Pinpoint the cell where the given text exists, returning its (X, Y) midpoint coordinate. 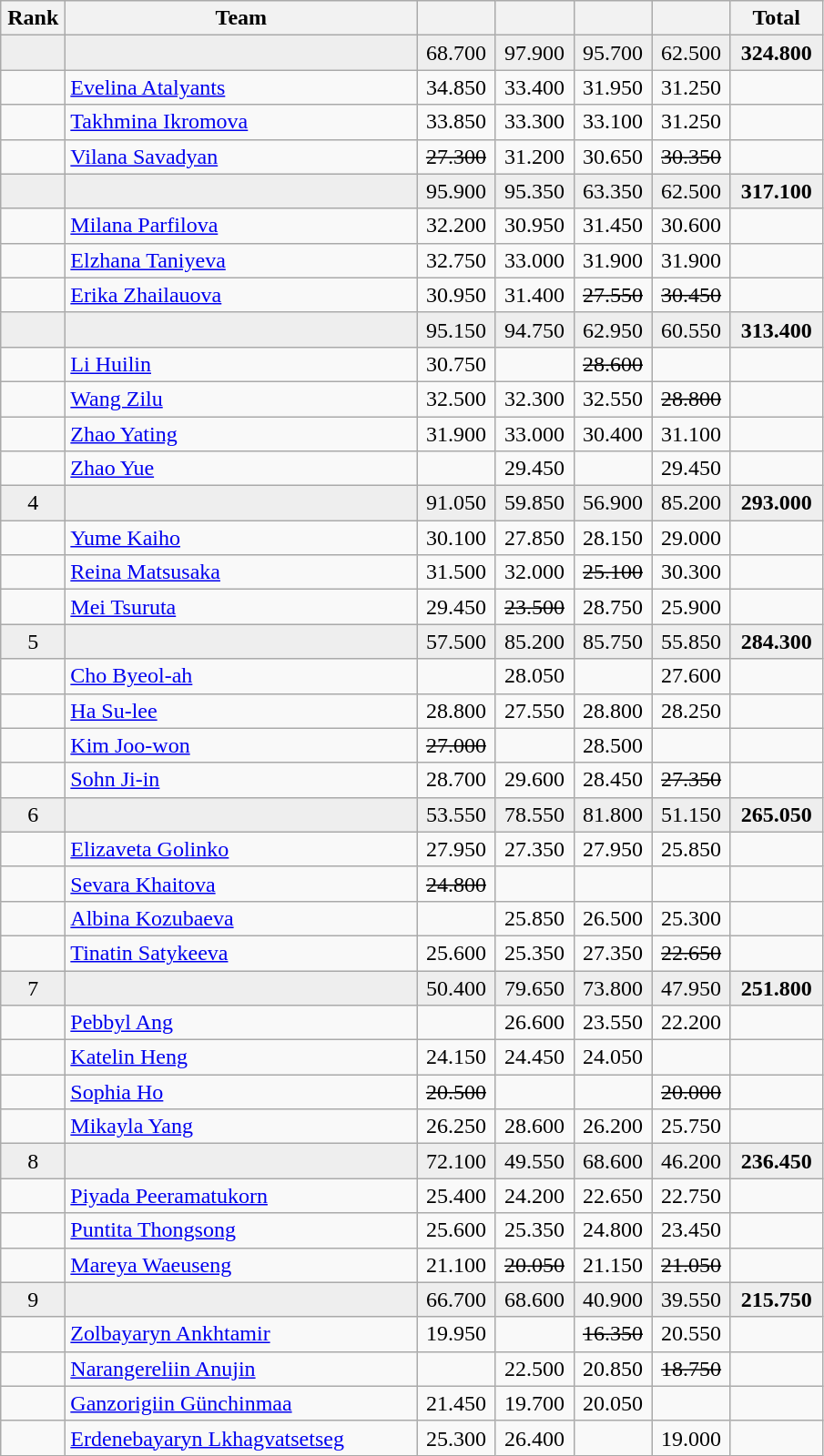
25.900 (691, 607)
21.100 (456, 1265)
31.200 (534, 157)
Narangereliin Anujin (241, 1369)
20.550 (691, 1334)
33.400 (534, 87)
29.000 (691, 538)
26.600 (534, 1023)
32.000 (534, 572)
33.100 (613, 122)
31.400 (534, 295)
95.700 (613, 53)
30.450 (691, 295)
Pebbyl Ang (241, 1023)
57.500 (456, 642)
21.050 (691, 1265)
324.800 (776, 53)
Albina Kozubaeva (241, 918)
16.350 (613, 1334)
79.650 (534, 987)
Erdenebayaryn Lkhagvatsetseg (241, 1438)
29.600 (534, 780)
25.750 (691, 1127)
Mei Tsuruta (241, 607)
34.850 (456, 87)
215.750 (776, 1299)
5 (33, 642)
26.200 (613, 1127)
265.050 (776, 814)
31.500 (456, 572)
28.250 (691, 711)
Puntita Thongsong (241, 1230)
50.400 (456, 987)
317.100 (776, 191)
Total (776, 18)
94.750 (534, 329)
Cho Byeol-ah (241, 676)
Ganzorigiin Günchinmaa (241, 1403)
56.900 (613, 503)
19.000 (691, 1438)
Piyada Peeramatukorn (241, 1196)
91.050 (456, 503)
28.150 (613, 538)
25.100 (613, 572)
Ha Su-lee (241, 711)
27.600 (691, 676)
24.150 (456, 1057)
Evelina Atalyants (241, 87)
72.100 (456, 1161)
27.000 (456, 745)
66.700 (456, 1299)
Vilana Savadyan (241, 157)
Sohn Ji-in (241, 780)
30.750 (456, 364)
55.850 (691, 642)
9 (33, 1299)
32.500 (456, 399)
19.700 (534, 1403)
25.400 (456, 1196)
24.200 (534, 1196)
26.250 (456, 1127)
22.200 (691, 1023)
21.450 (456, 1403)
24.050 (613, 1057)
20.850 (613, 1369)
32.750 (456, 260)
32.300 (534, 399)
Kim Joo-won (241, 745)
28.450 (613, 780)
Elizaveta Golinko (241, 849)
95.350 (534, 191)
30.650 (613, 157)
95.150 (456, 329)
Team (241, 18)
27.850 (534, 538)
24.450 (534, 1057)
6 (33, 814)
33.850 (456, 122)
251.800 (776, 987)
20.000 (691, 1092)
Erika Zhailauova (241, 295)
63.350 (613, 191)
73.800 (613, 987)
95.900 (456, 191)
Milana Parfilova (241, 226)
46.200 (691, 1161)
32.550 (613, 399)
33.300 (534, 122)
Li Huilin (241, 364)
22.750 (691, 1196)
Yume Kaiho (241, 538)
293.000 (776, 503)
Sophia Ho (241, 1092)
28.050 (534, 676)
4 (33, 503)
Rank (33, 18)
313.400 (776, 329)
30.350 (691, 157)
27.300 (456, 157)
30.400 (613, 434)
85.750 (613, 642)
60.550 (691, 329)
19.950 (456, 1334)
26.500 (613, 918)
22.500 (534, 1369)
30.300 (691, 572)
Zhao Yating (241, 434)
236.450 (776, 1161)
21.150 (613, 1265)
40.900 (613, 1299)
78.550 (534, 814)
23.500 (534, 607)
18.750 (691, 1369)
28.750 (613, 607)
51.150 (691, 814)
Sevara Khaitova (241, 884)
26.400 (534, 1438)
39.550 (691, 1299)
81.800 (613, 814)
Reina Matsusaka (241, 572)
53.550 (456, 814)
Katelin Heng (241, 1057)
62.950 (613, 329)
Tinatin Satykeeva (241, 953)
Zolbayaryn Ankhtamir (241, 1334)
Elzhana Taniyeva (241, 260)
49.550 (534, 1161)
7 (33, 987)
28.700 (456, 780)
31.950 (613, 87)
Takhmina Ikromova (241, 122)
30.600 (691, 226)
28.500 (613, 745)
Mareya Waeuseng (241, 1265)
8 (33, 1161)
32.200 (456, 226)
68.700 (456, 53)
23.450 (691, 1230)
Mikayla Yang (241, 1127)
23.550 (613, 1023)
31.100 (691, 434)
20.500 (456, 1092)
59.850 (534, 503)
47.950 (691, 987)
Zhao Yue (241, 469)
284.300 (776, 642)
97.900 (534, 53)
Wang Zilu (241, 399)
30.100 (456, 538)
31.450 (613, 226)
